From the cell containing the given text, extract its center point as [x, y] coordinate. 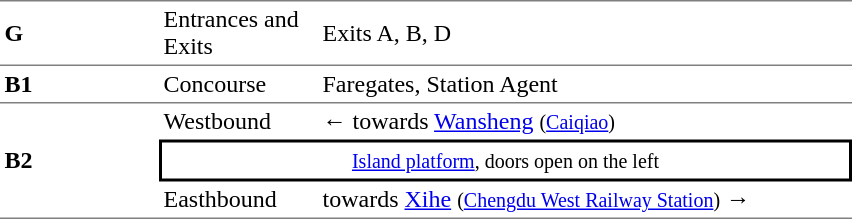
Exits A, B, D [585, 33]
← towards Wansheng (Caiqiao) [585, 122]
Faregates, Station Agent [585, 85]
Westbound [238, 122]
Concourse [238, 85]
G [80, 33]
B1 [80, 85]
Island platform, doors open on the left [506, 161]
Entrances and Exits [238, 33]
